Capture the cell that displays the provided text and extract its (X, Y) central coordinate. 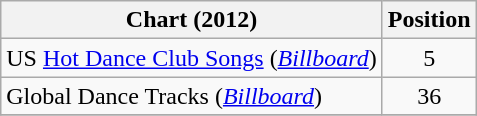
Chart (2012) (192, 20)
5 (429, 58)
US Hot Dance Club Songs (Billboard) (192, 58)
Global Dance Tracks (Billboard) (192, 96)
36 (429, 96)
Position (429, 20)
